Output the [x, y] coordinate of the center of the cell containing the given text.  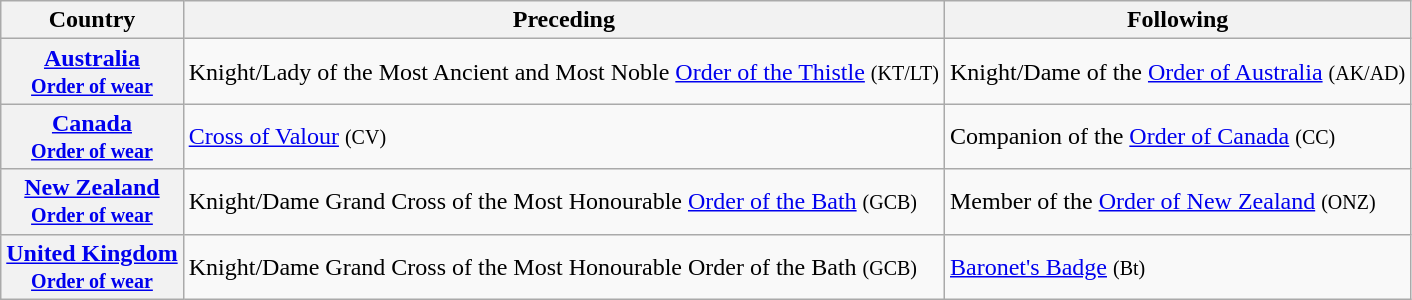
Member of the Order of New Zealand (ONZ) [1177, 202]
AustraliaOrder of wear [92, 72]
Cross of Valour (CV) [564, 136]
Knight/Lady of the Most Ancient and Most Noble Order of the Thistle (KT/LT) [564, 72]
Following [1177, 20]
Preceding [564, 20]
New ZealandOrder of wear [92, 202]
Companion of the Order of Canada (CC) [1177, 136]
Baronet's Badge (Bt) [1177, 266]
United KingdomOrder of wear [92, 266]
CanadaOrder of wear [92, 136]
Country [92, 20]
Knight/Dame of the Order of Australia (AK/AD) [1177, 72]
